Locate the cell with the specified text and output its [x, y] center coordinate. 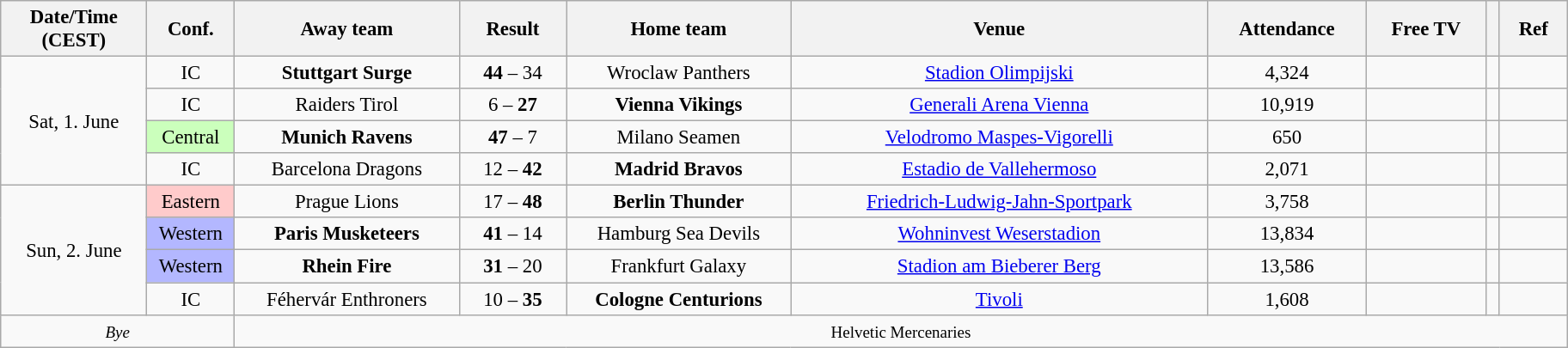
Prague Lions [347, 202]
Hamburg Sea Devils [679, 235]
Féhervár Enthroners [347, 299]
Wohninvest Weserstadion [999, 235]
Velodromo Maspes-Vigorelli [999, 137]
Barcelona Dragons [347, 169]
Estadio de Vallehermoso [999, 169]
Tivoli [999, 299]
Bye [118, 331]
4,324 [1288, 73]
Eastern [191, 202]
Helvetic Mercenaries [901, 331]
Free TV [1427, 29]
10,919 [1288, 105]
17 – 48 [512, 202]
44 – 34 [512, 73]
6 – 27 [512, 105]
2,071 [1288, 169]
Wroclaw Panthers [679, 73]
Friedrich-Ludwig-Jahn-Sportpark [999, 202]
Stadion am Bieberer Berg [999, 266]
Result [512, 29]
Stadion Olimpijski [999, 73]
13,834 [1288, 235]
Venue [999, 29]
Date/Time (CEST) [74, 29]
Frankfurt Galaxy [679, 266]
Conf. [191, 29]
Paris Musketeers [347, 235]
Sun, 2. June [74, 250]
Raiders Tirol [347, 105]
Milano Seamen [679, 137]
12 – 42 [512, 169]
Vienna Vikings [679, 105]
47 – 7 [512, 137]
1,608 [1288, 299]
Rhein Fire [347, 266]
650 [1288, 137]
Sat, 1. June [74, 121]
3,758 [1288, 202]
Attendance [1288, 29]
41 – 14 [512, 235]
Away team [347, 29]
Generali Arena Vienna [999, 105]
Berlin Thunder [679, 202]
Munich Ravens [347, 137]
13,586 [1288, 266]
Home team [679, 29]
Madrid Bravos [679, 169]
10 – 35 [512, 299]
31 – 20 [512, 266]
Stuttgart Surge [347, 73]
Cologne Centurions [679, 299]
Central [191, 137]
Ref [1534, 29]
